Extract the [x, y] coordinate from the center of the cell holding the provided text.  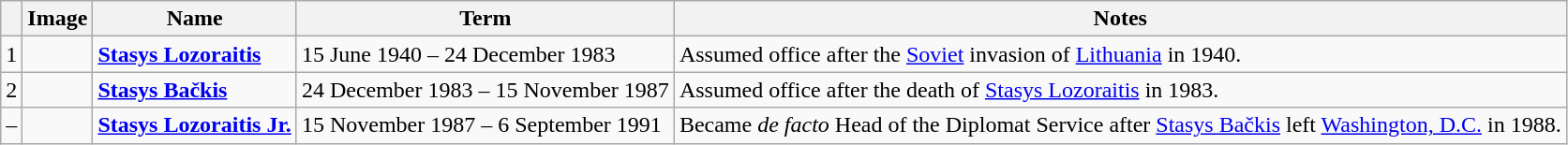
15 June 1940 – 24 December 1983 [485, 54]
24 December 1983 – 15 November 1987 [485, 90]
Term [485, 19]
2 [11, 90]
Stasys Bačkis [195, 90]
Name [195, 19]
Stasys Lozoraitis [195, 54]
Assumed office after the Soviet invasion of Lithuania in 1940. [1120, 54]
1 [11, 54]
Stasys Lozoraitis Jr. [195, 125]
Notes [1120, 19]
– [11, 125]
Image [58, 19]
15 November 1987 – 6 September 1991 [485, 125]
Assumed office after the death of Stasys Lozoraitis in 1983. [1120, 90]
Became de facto Head of the Diplomat Service after Stasys Bačkis left Washington, D.C. in 1988. [1120, 125]
